Determine the (X, Y) coordinate at the center of the cell enclosing the given text.  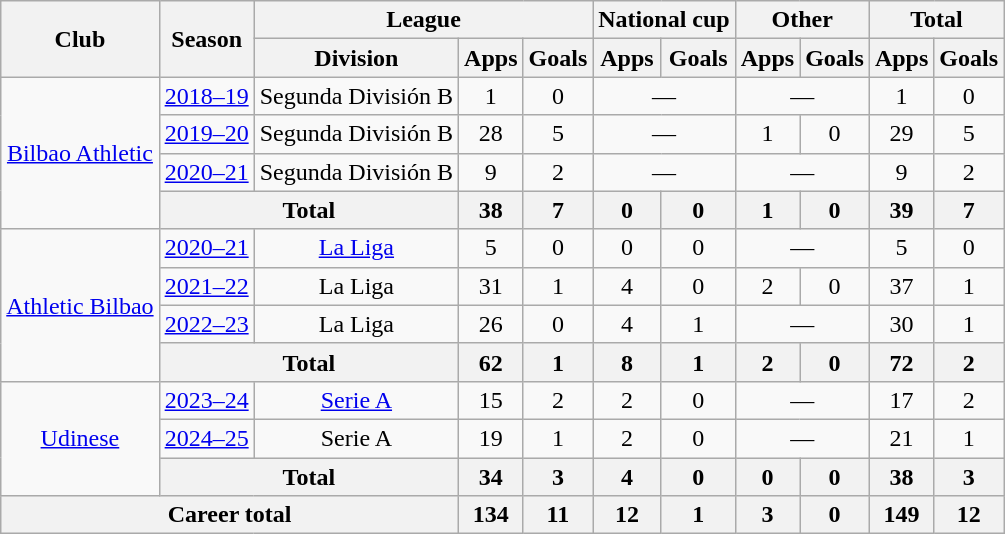
8 (627, 362)
2018–19 (206, 96)
21 (901, 438)
149 (901, 515)
2019–20 (206, 134)
2022–23 (206, 324)
Club (80, 39)
League (424, 20)
34 (491, 477)
11 (558, 515)
Division (356, 58)
37 (901, 286)
39 (901, 210)
15 (491, 400)
31 (491, 286)
26 (491, 324)
2021–22 (206, 286)
Career total (230, 515)
National cup (664, 20)
2024–25 (206, 438)
Season (206, 39)
17 (901, 400)
62 (491, 362)
30 (901, 324)
29 (901, 134)
Athletic Bilbao (80, 305)
2023–24 (206, 400)
28 (491, 134)
Bilbao Athletic (80, 153)
72 (901, 362)
Other (802, 20)
19 (491, 438)
Udinese (80, 438)
134 (491, 515)
